Return the (X, Y) coordinate for the center point of the cell that contains the specified text.  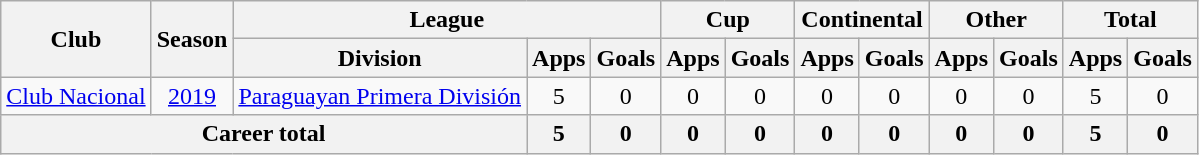
Total (1130, 20)
Season (192, 39)
Club Nacional (76, 96)
Cup (728, 20)
Continental (862, 20)
2019 (192, 96)
Club (76, 39)
Career total (264, 134)
Paraguayan Primera División (380, 96)
Division (380, 58)
Other (996, 20)
League (447, 20)
